Return the (x, y) coordinate for the center point of the cell that contains the specified text.  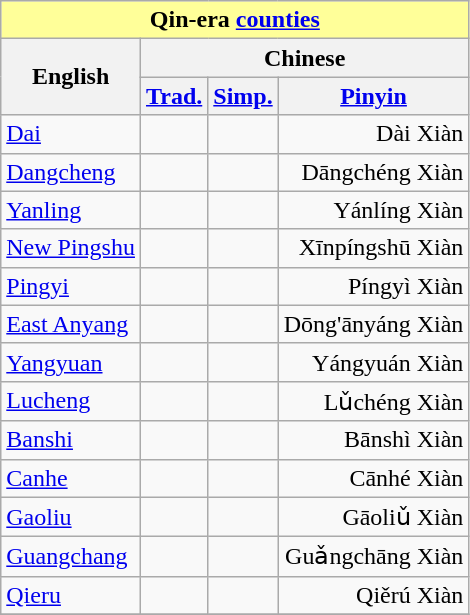
Lǔchéng Xiàn (374, 401)
Chinese (304, 58)
Cānhé Xiàn (374, 478)
Banshi (71, 440)
Qin-era counties (235, 20)
Dài Xiàn (374, 134)
Lucheng (71, 401)
Simp. (243, 96)
East Anyang (71, 324)
Bānshì Xiàn (374, 440)
Yánlíng Xiàn (374, 210)
Dangcheng (71, 172)
Yanling (71, 210)
English (71, 77)
Canhe (71, 478)
Dai (71, 134)
Yangyuan (71, 362)
Gāoliǔ Xiàn (374, 517)
Yángyuán Xiàn (374, 362)
Pinyin (374, 96)
Qieru (71, 595)
Trad. (174, 96)
New Pingshu (71, 248)
Gaoliu (71, 517)
Qiěrú Xiàn (374, 595)
Píngyì Xiàn (374, 286)
Guangchang (71, 557)
Xīnpíngshū Xiàn (374, 248)
Dāngchéng Xiàn (374, 172)
Pingyi (71, 286)
Dōng'ānyáng Xiàn (374, 324)
Guǎngchāng Xiàn (374, 557)
